Provide the (x, y) coordinate of the cell's center where the given text is located.  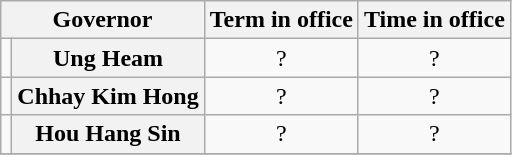
Chhay Kim Hong (108, 96)
Hou Hang Sin (108, 134)
Term in office (281, 20)
Governor (103, 20)
Ung Heam (108, 58)
Time in office (434, 20)
